Extract the [X, Y] coordinate from the center of the cell holding the provided text.  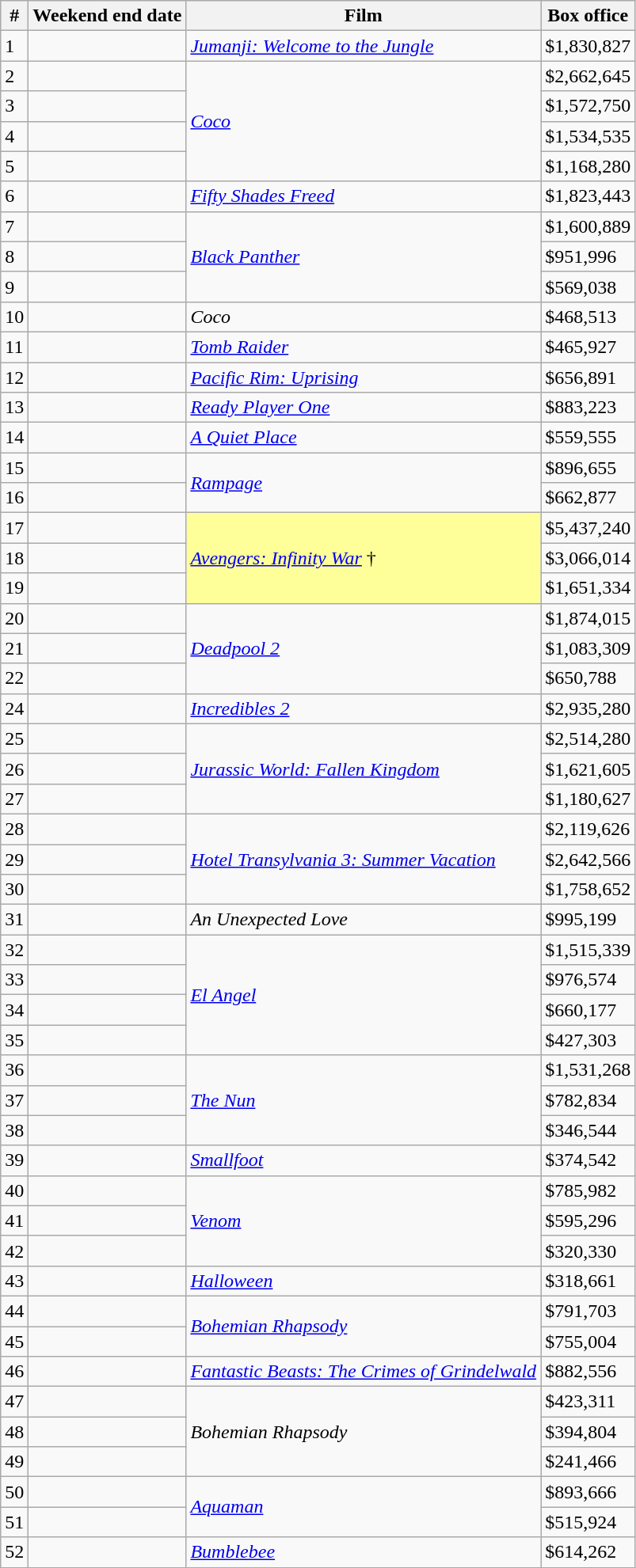
Incredibles 2 [364, 708]
Ready Player One [364, 408]
24 [14, 708]
$1,651,334 [588, 588]
Jumanji: Welcome to the Jungle [364, 46]
$1,083,309 [588, 648]
38 [14, 1130]
$468,513 [588, 317]
$1,621,605 [588, 769]
El Angel [364, 995]
$318,661 [588, 1281]
$569,038 [588, 287]
45 [14, 1342]
$1,758,652 [588, 890]
$1,823,443 [588, 196]
$2,935,280 [588, 708]
Black Panther [364, 256]
# [14, 16]
$559,555 [588, 438]
$883,223 [588, 408]
48 [14, 1432]
41 [14, 1221]
$893,666 [588, 1492]
1 [14, 46]
$782,834 [588, 1100]
50 [14, 1492]
35 [14, 1040]
$1,874,015 [588, 618]
$1,572,750 [588, 106]
9 [14, 287]
22 [14, 678]
$951,996 [588, 256]
2 [14, 76]
Fifty Shades Freed [364, 196]
$995,199 [588, 920]
34 [14, 1010]
18 [14, 558]
$2,119,626 [588, 829]
14 [14, 438]
Box office [588, 16]
Avengers: Infinity War † [364, 558]
$2,662,645 [588, 76]
Tomb Raider [364, 347]
$882,556 [588, 1372]
46 [14, 1372]
$660,177 [588, 1010]
$1,531,268 [588, 1070]
13 [14, 408]
3 [14, 106]
$5,437,240 [588, 528]
52 [14, 1552]
36 [14, 1070]
$394,804 [588, 1432]
$595,296 [588, 1221]
$515,924 [588, 1522]
Bumblebee [364, 1552]
$1,168,280 [588, 166]
40 [14, 1190]
$374,542 [588, 1160]
29 [14, 859]
42 [14, 1251]
43 [14, 1281]
Rampage [364, 483]
$241,466 [588, 1462]
39 [14, 1160]
25 [14, 738]
$1,534,535 [588, 136]
19 [14, 588]
37 [14, 1100]
$320,330 [588, 1251]
47 [14, 1402]
Aquaman [364, 1507]
49 [14, 1462]
Film [364, 16]
$2,642,566 [588, 859]
26 [14, 769]
16 [14, 498]
$785,982 [588, 1190]
$976,574 [588, 980]
Deadpool 2 [364, 648]
12 [14, 378]
4 [14, 136]
8 [14, 256]
31 [14, 920]
$1,180,627 [588, 799]
$896,655 [588, 468]
Halloween [364, 1281]
33 [14, 980]
$1,515,339 [588, 950]
$2,514,280 [588, 738]
Pacific Rim: Uprising [364, 378]
20 [14, 618]
$650,788 [588, 678]
6 [14, 196]
Jurassic World: Fallen Kingdom [364, 769]
The Nun [364, 1100]
21 [14, 648]
27 [14, 799]
Weekend end date [108, 16]
44 [14, 1311]
$3,066,014 [588, 558]
$791,703 [588, 1311]
5 [14, 166]
32 [14, 950]
7 [14, 226]
An Unexpected Love [364, 920]
$1,830,827 [588, 46]
$662,877 [588, 498]
A Quiet Place [364, 438]
$346,544 [588, 1130]
Smallfoot [364, 1160]
10 [14, 317]
$465,927 [588, 347]
15 [14, 468]
51 [14, 1522]
Fantastic Beasts: The Crimes of Grindelwald [364, 1372]
11 [14, 347]
$656,891 [588, 378]
$427,303 [588, 1040]
$1,600,889 [588, 226]
$614,262 [588, 1552]
28 [14, 829]
Hotel Transylvania 3: Summer Vacation [364, 859]
30 [14, 890]
Venom [364, 1221]
17 [14, 528]
$755,004 [588, 1342]
$423,311 [588, 1402]
